Identify which cell holds the provided text, then report its [X, Y] central coordinate. 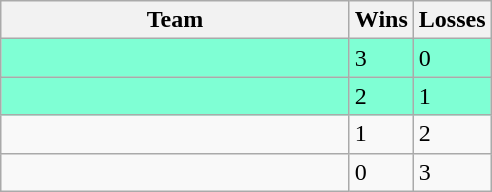
Losses [452, 20]
Team [176, 20]
Wins [381, 20]
